Return (X, Y) of the center of cell containing provided text 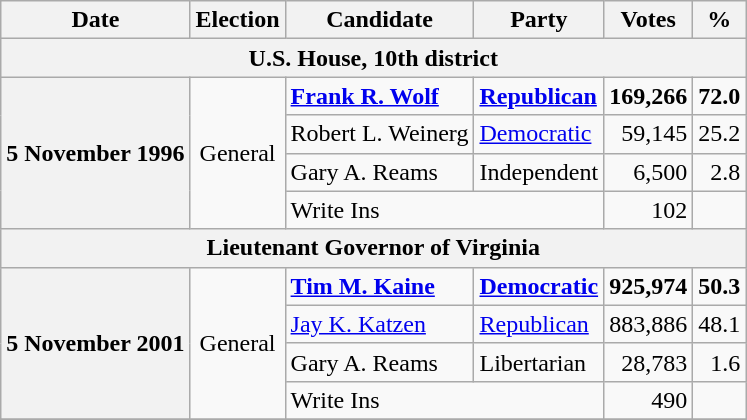
5 November 2001 (96, 343)
102 (648, 210)
6,500 (648, 172)
Votes (648, 20)
59,145 (648, 134)
5 November 1996 (96, 153)
Lieutenant Governor of Virginia (374, 248)
883,886 (648, 324)
Libertarian (539, 362)
72.0 (720, 96)
48.1 (720, 324)
25.2 (720, 134)
50.3 (720, 286)
490 (648, 400)
Date (96, 20)
Election (238, 20)
Tim M. Kaine (380, 286)
Independent (539, 172)
169,266 (648, 96)
925,974 (648, 286)
2.8 (720, 172)
1.6 (720, 362)
28,783 (648, 362)
Candidate (380, 20)
% (720, 20)
Frank R. Wolf (380, 96)
Robert L. Weinerg (380, 134)
U.S. House, 10th district (374, 58)
Party (539, 20)
Jay K. Katzen (380, 324)
